Capture the cell that displays the provided text and extract its (X, Y) central coordinate. 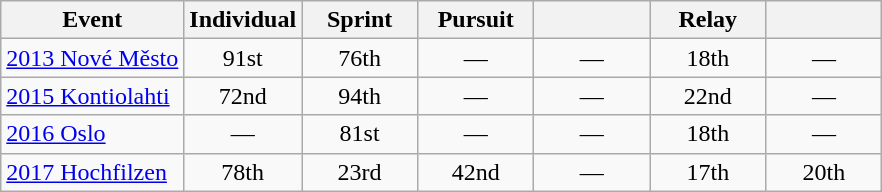
22nd (708, 96)
91st (243, 58)
2013 Nové Město (92, 58)
2015 Kontiolahti (92, 96)
2016 Oslo (92, 134)
Sprint (360, 20)
Event (92, 20)
17th (708, 172)
23rd (360, 172)
76th (360, 58)
Individual (243, 20)
81st (360, 134)
Pursuit (476, 20)
72nd (243, 96)
94th (360, 96)
2017 Hochfilzen (92, 172)
Relay (708, 20)
78th (243, 172)
20th (824, 172)
42nd (476, 172)
